Return the (X, Y) coordinate for the center point of the cell that contains the specified text.  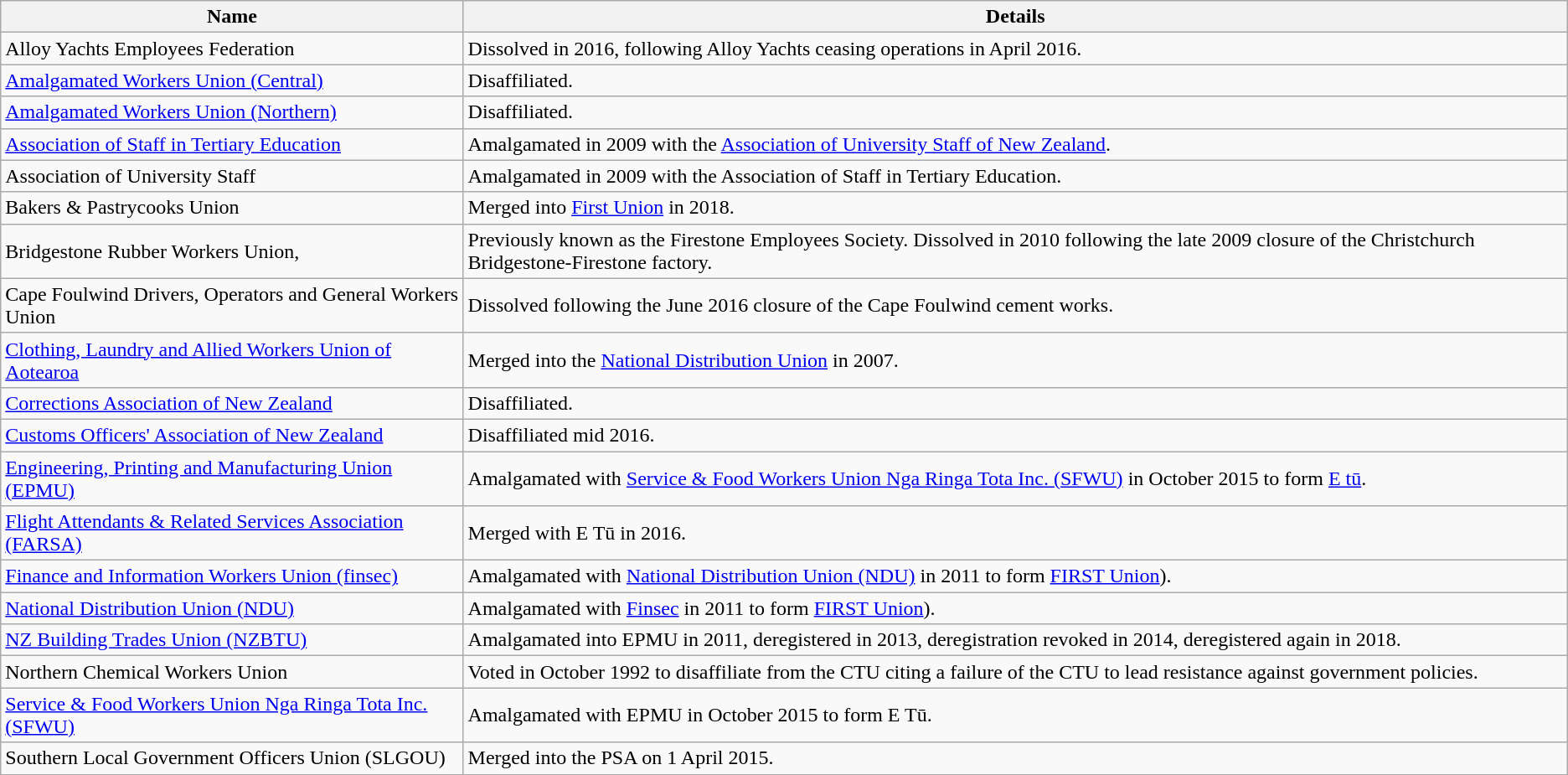
Voted in October 1992 to disaffiliate from the CTU citing a failure of the CTU to lead resistance against government policies. (1015, 672)
Bakers & Pastrycooks Union (232, 208)
Details (1015, 17)
Association of University Staff (232, 176)
Amalgamated with Service & Food Workers Union Nga Ringa Tota Inc. (SFWU) in October 2015 to form E tū. (1015, 478)
Dissolved following the June 2016 closure of the Cape Foulwind cement works. (1015, 305)
Amalgamated into EPMU in 2011, deregistered in 2013, deregistration revoked in 2014, deregistered again in 2018. (1015, 640)
Amalgamated with EPMU in October 2015 to form E Tū. (1015, 716)
Alloy Yachts Employees Federation (232, 49)
NZ Building Trades Union (NZBTU) (232, 640)
Engineering, Printing and Manufacturing Union (EPMU) (232, 478)
Dissolved in 2016, following Alloy Yachts ceasing operations in April 2016. (1015, 49)
Merged with E Tū in 2016. (1015, 533)
Amalgamated Workers Union (Northern) (232, 112)
Bridgestone Rubber Workers Union, (232, 251)
Northern Chemical Workers Union (232, 672)
Corrections Association of New Zealand (232, 403)
Disaffiliated mid 2016. (1015, 435)
Finance and Information Workers Union (finsec) (232, 576)
Amalgamated with National Distribution Union (NDU) in 2011 to form FIRST Union). (1015, 576)
National Distribution Union (NDU) (232, 608)
Customs Officers' Association of New Zealand (232, 435)
Service & Food Workers Union Nga Ringa Tota Inc. (SFWU) (232, 716)
Amalgamated Workers Union (Central) (232, 80)
Flight Attendants & Related Services Association (FARSA) (232, 533)
Name (232, 17)
Amalgamated with Finsec in 2011 to form FIRST Union). (1015, 608)
Clothing, Laundry and Allied Workers Union of Aotearoa (232, 360)
Amalgamated in 2009 with the Association of University Staff of New Zealand. (1015, 144)
Merged into First Union in 2018. (1015, 208)
Amalgamated in 2009 with the Association of Staff in Tertiary Education. (1015, 176)
Cape Foulwind Drivers, Operators and General Workers Union (232, 305)
Southern Local Government Officers Union (SLGOU) (232, 758)
Merged into the PSA on 1 April 2015. (1015, 758)
Merged into the National Distribution Union in 2007. (1015, 360)
Association of Staff in Tertiary Education (232, 144)
